Search for the cell housing the specified text and yield its (X, Y) center coordinate. 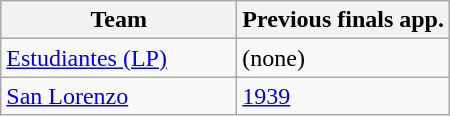
(none) (344, 58)
Estudiantes (LP) (119, 58)
San Lorenzo (119, 96)
Team (119, 20)
1939 (344, 96)
Previous finals app. (344, 20)
